Extract the (X, Y) coordinate from the center of the cell holding the provided text.  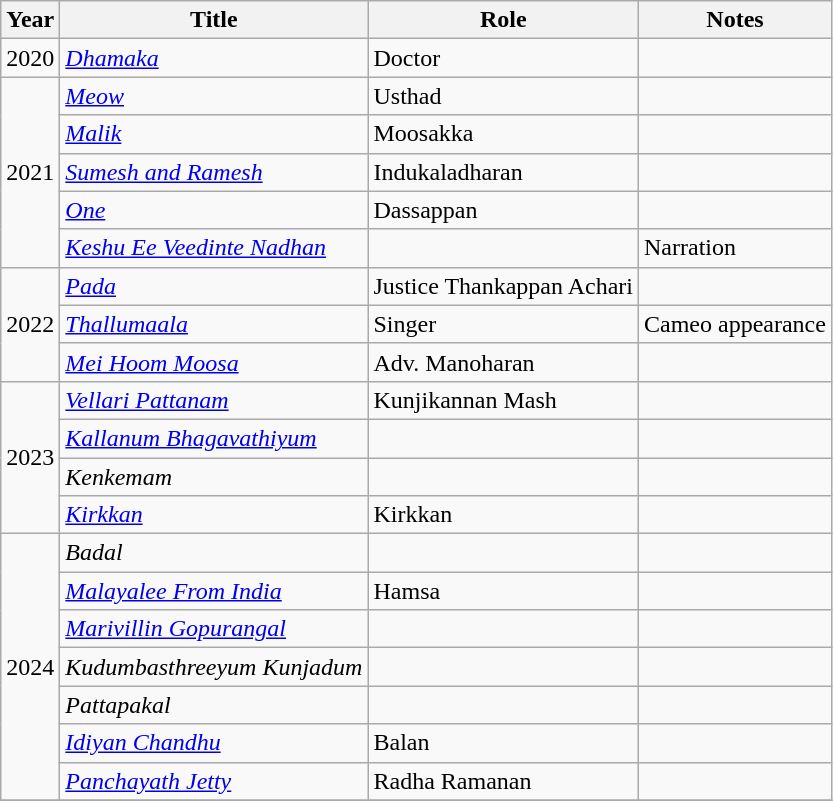
2021 (30, 172)
Moosakka (504, 134)
2023 (30, 457)
Singer (504, 324)
Pattapakal (214, 705)
Panchayath Jetty (214, 781)
Year (30, 20)
Badal (214, 553)
Keshu Ee Veedinte Nadhan (214, 248)
Sumesh and Ramesh (214, 172)
Kallanum Bhagavathiyum (214, 438)
Notes (736, 20)
2024 (30, 667)
Malik (214, 134)
Justice Thankappan Achari (504, 286)
2020 (30, 58)
Radha Ramanan (504, 781)
Title (214, 20)
Hamsa (504, 591)
One (214, 210)
Thallumaala (214, 324)
Indukaladharan (504, 172)
Kudumbasthreeyum Kunjadum (214, 667)
Adv. Manoharan (504, 362)
Doctor (504, 58)
Kenkemam (214, 477)
Meow (214, 96)
Vellari Pattanam (214, 400)
Cameo appearance (736, 324)
Balan (504, 743)
Pada (214, 286)
Role (504, 20)
Kunjikannan Mash (504, 400)
Dhamaka (214, 58)
Malayalee From India (214, 591)
Idiyan Chandhu (214, 743)
2022 (30, 324)
Usthad (504, 96)
Mei Hoom Moosa (214, 362)
Narration (736, 248)
Dassappan (504, 210)
Marivillin Gopurangal (214, 629)
